Provide the (x, y) coordinate of the cell's center where the given text is located.  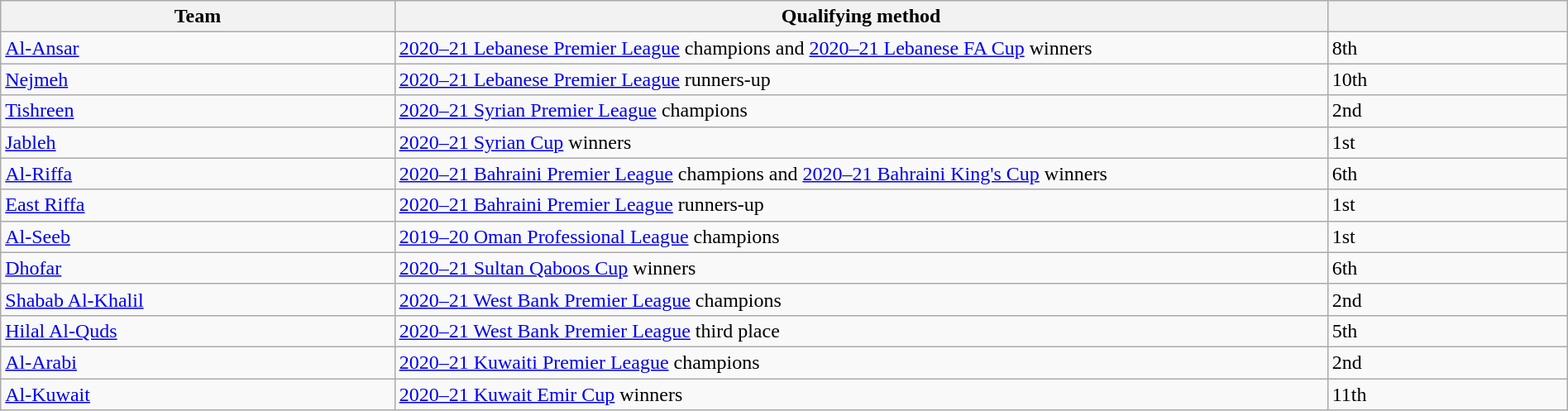
Hilal Al-Quds (198, 331)
Al-Riffa (198, 174)
Qualifying method (861, 17)
Dhofar (198, 268)
Al-Seeb (198, 237)
10th (1447, 79)
2020–21 Kuwait Emir Cup winners (861, 394)
Al-Kuwait (198, 394)
2020–21 West Bank Premier League champions (861, 299)
Team (198, 17)
2020–21 Syrian Cup winners (861, 142)
Al-Arabi (198, 362)
2020–21 Lebanese Premier League champions and 2020–21 Lebanese FA Cup winners (861, 48)
Shabab Al-Khalil (198, 299)
2020–21 West Bank Premier League third place (861, 331)
2020–21 Bahraini Premier League runners-up (861, 205)
Tishreen (198, 111)
11th (1447, 394)
2020–21 Lebanese Premier League runners-up (861, 79)
8th (1447, 48)
5th (1447, 331)
2020–21 Syrian Premier League champions (861, 111)
2020–21 Sultan Qaboos Cup winners (861, 268)
2020–21 Kuwaiti Premier League champions (861, 362)
Jableh (198, 142)
East Riffa (198, 205)
Al-Ansar (198, 48)
Nejmeh (198, 79)
2020–21 Bahraini Premier League champions and 2020–21 Bahraini King's Cup winners (861, 174)
2019–20 Oman Professional League champions (861, 237)
